Locate the cell with the specified text and output its (x, y) center coordinate. 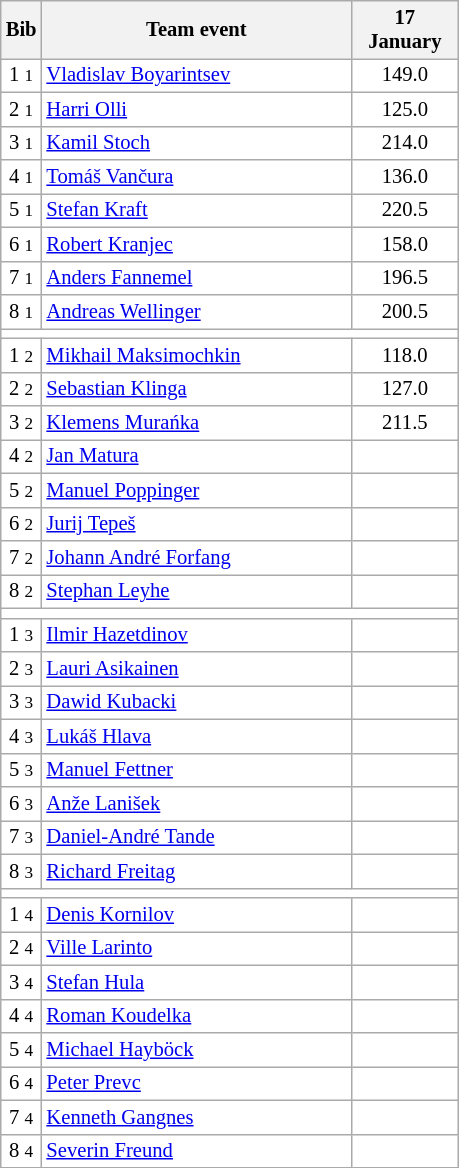
8 2 (22, 591)
Manuel Poppinger (196, 490)
214.0 (404, 143)
3 4 (22, 982)
Robert Kranjec (196, 244)
6 2 (22, 524)
7 3 (22, 837)
136.0 (404, 177)
1 2 (22, 355)
149.0 (404, 75)
8 4 (22, 1151)
Klemens Murańka (196, 423)
7 4 (22, 1117)
Team event (196, 29)
Mikhail Maksimochkin (196, 355)
4 4 (22, 1016)
4 2 (22, 456)
3 3 (22, 702)
3 1 (22, 143)
Stefan Kraft (196, 210)
1 4 (22, 915)
8 3 (22, 871)
Vladislav Boyarintsev (196, 75)
Lauri Asikainen (196, 669)
4 3 (22, 736)
3 2 (22, 423)
Stephan Leyhe (196, 591)
196.5 (404, 278)
Kenneth Gangnes (196, 1117)
Stefan Hula (196, 982)
17 January (404, 29)
Johann André Forfang (196, 557)
2 3 (22, 669)
Sebastian Klinga (196, 389)
118.0 (404, 355)
1 1 (22, 75)
4 1 (22, 177)
Andreas Wellinger (196, 311)
2 1 (22, 109)
5 2 (22, 490)
Ilmir Hazetdinov (196, 635)
Jurij Tepeš (196, 524)
127.0 (404, 389)
Dawid Kubacki (196, 702)
Harri Olli (196, 109)
200.5 (404, 311)
2 4 (22, 948)
8 1 (22, 311)
Bib (22, 29)
Denis Kornilov (196, 915)
Manuel Fettner (196, 770)
Severin Freund (196, 1151)
2 2 (22, 389)
Jan Matura (196, 456)
Anders Fannemel (196, 278)
5 3 (22, 770)
6 4 (22, 1083)
125.0 (404, 109)
220.5 (404, 210)
Lukáš Hlava (196, 736)
211.5 (404, 423)
Kamil Stoch (196, 143)
6 3 (22, 803)
Peter Prevc (196, 1083)
5 4 (22, 1049)
Tomáš Vančura (196, 177)
Michael Hayböck (196, 1049)
6 1 (22, 244)
Anže Lanišek (196, 803)
Ville Larinto (196, 948)
5 1 (22, 210)
7 1 (22, 278)
Roman Koudelka (196, 1016)
Richard Freitag (196, 871)
1 3 (22, 635)
7 2 (22, 557)
158.0 (404, 244)
Daniel-André Tande (196, 837)
